Output the [X, Y] coordinate of the center of the cell containing the given text.  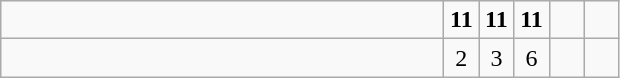
3 [496, 58]
2 [462, 58]
6 [532, 58]
